Search for the cell housing the specified text and yield its (x, y) center coordinate. 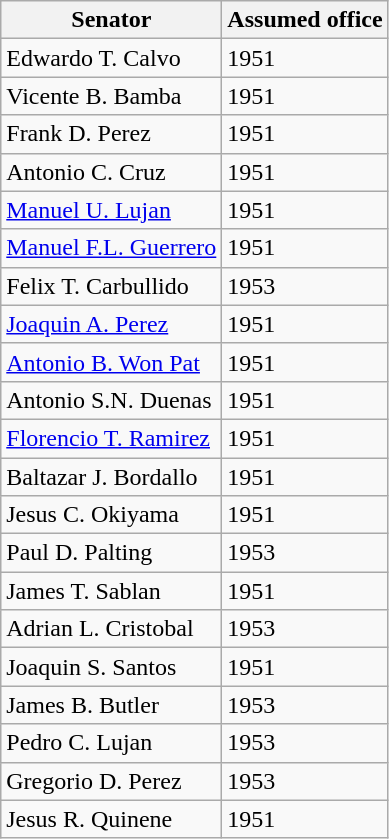
Manuel F.L. Guerrero (112, 248)
Manuel U. Lujan (112, 210)
Joaquin S. Santos (112, 667)
Vicente B. Bamba (112, 96)
Pedro C. Lujan (112, 743)
Antonio C. Cruz (112, 172)
Jesus C. Okiyama (112, 515)
Florencio T. Ramirez (112, 438)
Jesus R. Quinene (112, 819)
Assumed office (305, 20)
James B. Butler (112, 705)
Antonio S.N. Duenas (112, 400)
Baltazar J. Bordallo (112, 477)
Paul D. Palting (112, 553)
Felix T. Carbullido (112, 286)
Joaquin A. Perez (112, 324)
James T. Sablan (112, 591)
Frank D. Perez (112, 134)
Senator (112, 20)
Adrian L. Cristobal (112, 629)
Edwardo T. Calvo (112, 58)
Antonio B. Won Pat (112, 362)
Gregorio D. Perez (112, 781)
